Detect which cell encompasses the target text, then output its (X, Y) center coordinate. 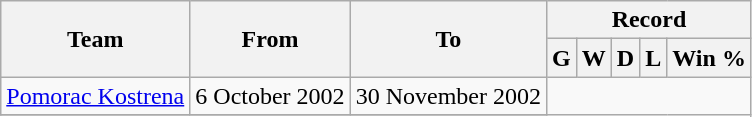
L (654, 58)
Team (96, 39)
30 November 2002 (448, 96)
From (270, 39)
W (594, 58)
G (561, 58)
Pomorac Kostrena (96, 96)
Record (648, 20)
6 October 2002 (270, 96)
D (625, 58)
Win % (710, 58)
To (448, 39)
